Pinpoint the cell where the given text exists, returning its [x, y] midpoint coordinate. 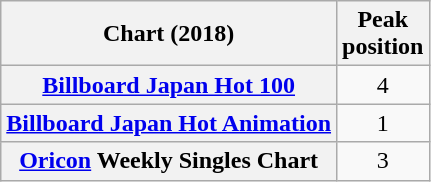
4 [383, 85]
Chart (2018) [169, 34]
Billboard Japan Hot Animation [169, 123]
Billboard Japan Hot 100 [169, 85]
Oricon Weekly Singles Chart [169, 161]
1 [383, 123]
Peakposition [383, 34]
3 [383, 161]
